For the text-containing cell, return its midpoint in [x, y] coordinate format. 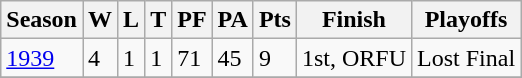
1st, ORFU [354, 58]
W [100, 20]
45 [232, 58]
Pts [274, 20]
T [158, 20]
9 [274, 58]
Season [42, 20]
Finish [354, 20]
4 [100, 58]
71 [192, 58]
Playoffs [466, 20]
L [132, 20]
1939 [42, 58]
Lost Final [466, 58]
PF [192, 20]
PA [232, 20]
